Search for the cell housing the specified text and yield its [x, y] center coordinate. 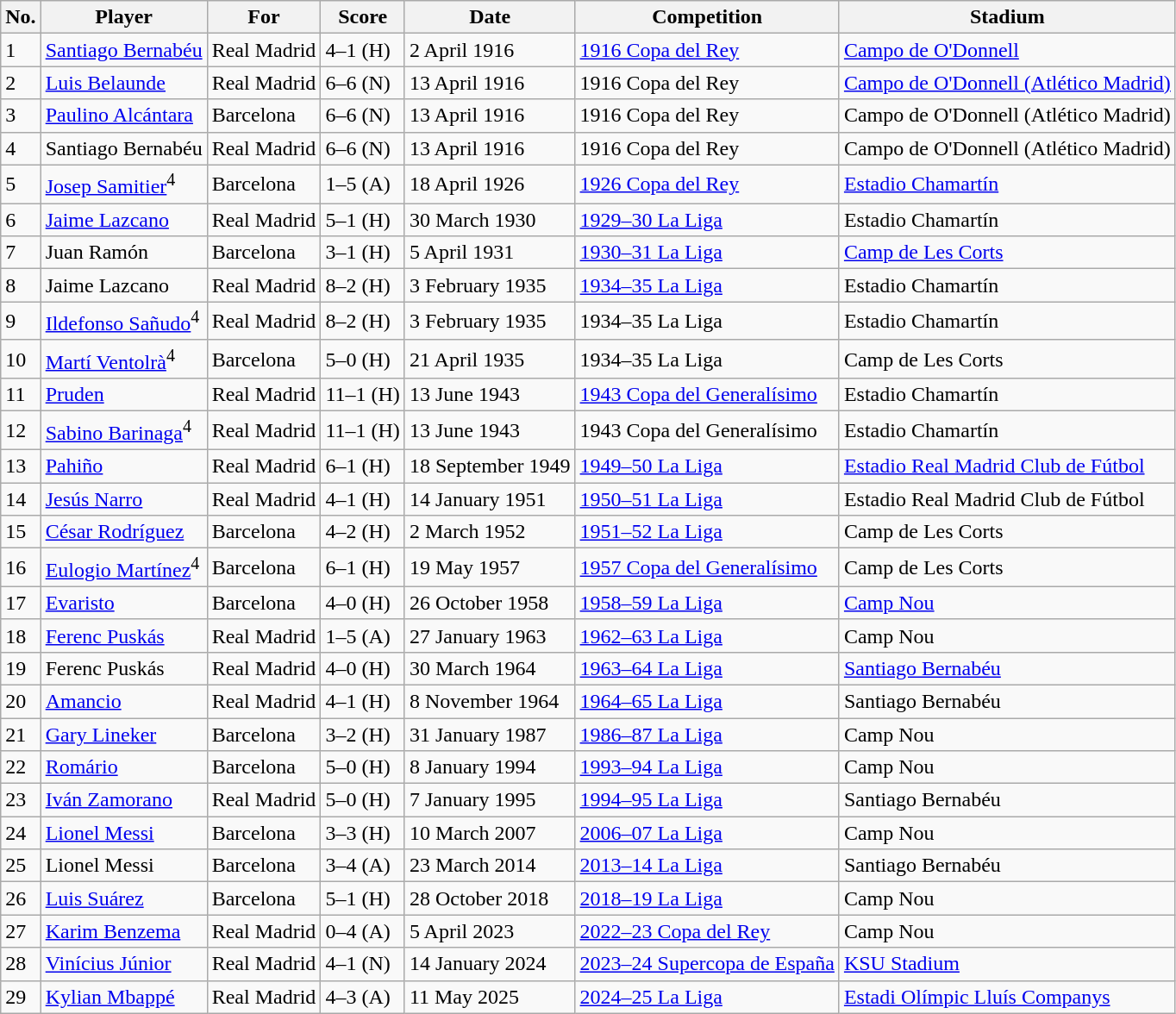
28 [21, 964]
22 [21, 767]
4 [21, 148]
Iván Zamorano [124, 800]
20 [21, 701]
2022–23 Copa del Rey [707, 931]
2 March 1952 [490, 532]
7 January 1995 [490, 800]
30 March 1930 [490, 220]
3 [21, 116]
Competition [707, 17]
11 May 2025 [490, 997]
Martí Ventolrà4 [124, 359]
Estadi Olímpic Lluís Companys [1007, 997]
0–4 (A) [363, 931]
15 [21, 532]
1957 Copa del Generalísimo [707, 567]
4–1 (N) [363, 964]
14 January 2024 [490, 964]
Luis Suárez [124, 898]
Romário [124, 767]
18 September 1949 [490, 466]
1986–87 La Liga [707, 735]
28 October 2018 [490, 898]
Sabino Barinaga4 [124, 431]
8 January 1994 [490, 767]
Date [490, 17]
31 January 1987 [490, 735]
10 [21, 359]
Paulino Alcántara [124, 116]
5 April 1931 [490, 253]
11 [21, 395]
KSU Stadium [1007, 964]
1994–95 La Liga [707, 800]
23 [21, 800]
Player [124, 17]
21 [21, 735]
24 [21, 833]
5 April 2023 [490, 931]
2006–07 La Liga [707, 833]
2023–24 Supercopa de España [707, 964]
3–3 (H) [363, 833]
23 March 2014 [490, 866]
12 [21, 431]
Luis Belaunde [124, 83]
1949–50 La Liga [707, 466]
1993–94 La Liga [707, 767]
Score [363, 17]
Evaristo [124, 603]
No. [21, 17]
8 November 1964 [490, 701]
Ildefonso Sañudo4 [124, 321]
19 [21, 668]
19 May 1957 [490, 567]
1962–63 La Liga [707, 635]
1930–31 La Liga [707, 253]
10 March 2007 [490, 833]
3–2 (H) [363, 735]
Gary Lineker [124, 735]
Karim Benzema [124, 931]
7 [21, 253]
1964–65 La Liga [707, 701]
27 January 1963 [490, 635]
Josep Samitier4 [124, 185]
2018–19 La Liga [707, 898]
25 [21, 866]
Amancio [124, 701]
Eulogio Martínez4 [124, 567]
13 [21, 466]
2024–25 La Liga [707, 997]
17 [21, 603]
1958–59 La Liga [707, 603]
21 April 1935 [490, 359]
3–1 (H) [363, 253]
Campo de O'Donnell [1007, 50]
1950–51 La Liga [707, 499]
2 [21, 83]
Jesús Narro [124, 499]
26 October 1958 [490, 603]
18 April 1926 [490, 185]
8 [21, 285]
Pruden [124, 395]
1926 Copa del Rey [707, 185]
16 [21, 567]
Juan Ramón [124, 253]
4–2 (H) [363, 532]
1929–30 La Liga [707, 220]
9 [21, 321]
5 [21, 185]
Stadium [1007, 17]
César Rodríguez [124, 532]
27 [21, 931]
26 [21, 898]
18 [21, 635]
For [264, 17]
1963–64 La Liga [707, 668]
14 [21, 499]
Kylian Mbappé [124, 997]
6 [21, 220]
2 April 1916 [490, 50]
14 January 1951 [490, 499]
29 [21, 997]
Pahiño [124, 466]
3–4 (A) [363, 866]
1951–52 La Liga [707, 532]
Vinícius Júnior [124, 964]
4–3 (A) [363, 997]
1 [21, 50]
30 March 1964 [490, 668]
2013–14 La Liga [707, 866]
